Return the (x, y) coordinate for the center point of the cell that contains the specified text.  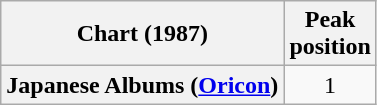
Peak position (330, 34)
1 (330, 85)
Chart (1987) (142, 34)
Japanese Albums (Oricon) (142, 85)
